Capture the cell that displays the provided text and extract its (x, y) central coordinate. 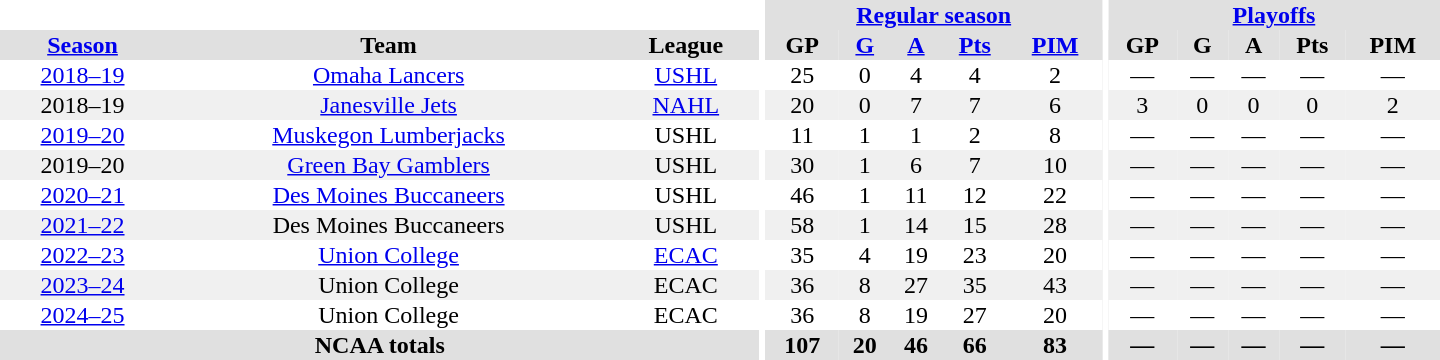
2020–21 (82, 195)
Regular season (934, 15)
83 (1055, 345)
Muskegon Lumberjacks (388, 135)
Green Bay Gamblers (388, 165)
28 (1055, 225)
3 (1142, 105)
2021–22 (82, 225)
12 (975, 195)
Omaha Lancers (388, 75)
League (686, 45)
107 (802, 345)
2023–24 (82, 285)
43 (1055, 285)
30 (802, 165)
NCAA totals (380, 345)
Team (388, 45)
58 (802, 225)
10 (1055, 165)
Season (82, 45)
14 (916, 225)
22 (1055, 195)
Janesville Jets (388, 105)
2024–25 (82, 315)
66 (975, 345)
23 (975, 255)
15 (975, 225)
NAHL (686, 105)
25 (802, 75)
2022–23 (82, 255)
Playoffs (1274, 15)
